Return [X, Y] of the center of cell containing provided text 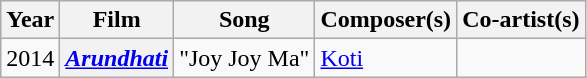
Co-artist(s) [521, 20]
Year [30, 20]
Film [117, 20]
Arundhati [117, 58]
2014 [30, 58]
Composer(s) [386, 20]
Koti [386, 58]
"Joy Joy Ma" [244, 58]
Song [244, 20]
